For the text-containing cell, return its midpoint in [x, y] coordinate format. 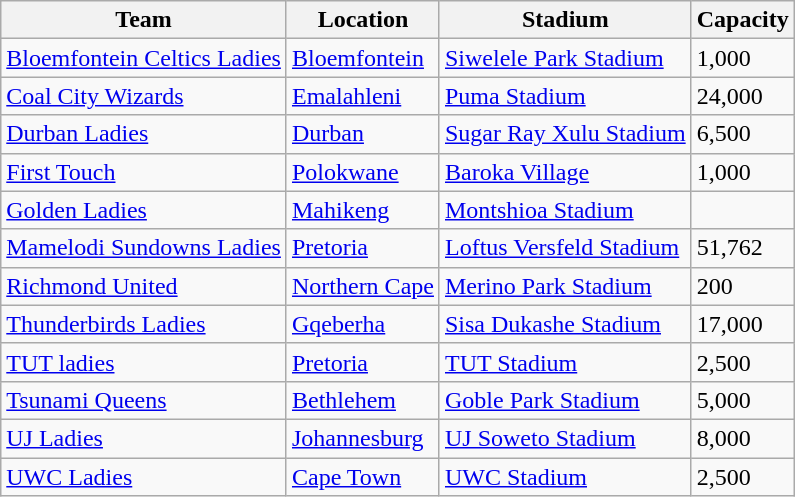
Northern Cape [362, 286]
Mamelodi Sundowns Ladies [144, 248]
Loftus Versfeld Stadium [565, 248]
Polokwane [362, 172]
TUT ladies [144, 362]
Puma Stadium [565, 96]
UWC Stadium [565, 477]
UJ Ladies [144, 438]
Sisa Dukashe Stadium [565, 324]
UWC Ladies [144, 477]
Merino Park Stadium [565, 286]
Sugar Ray Xulu Stadium [565, 134]
Thunderbirds Ladies [144, 324]
Bloemfontein Celtics Ladies [144, 58]
Capacity [742, 20]
UJ Soweto Stadium [565, 438]
Bethlehem [362, 400]
24,000 [742, 96]
Montshioa Stadium [565, 210]
Durban Ladies [144, 134]
Siwelele Park Stadium [565, 58]
Goble Park Stadium [565, 400]
TUT Stadium [565, 362]
Mahikeng [362, 210]
5,000 [742, 400]
Tsunami Queens [144, 400]
200 [742, 286]
Stadium [565, 20]
8,000 [742, 438]
Team [144, 20]
51,762 [742, 248]
17,000 [742, 324]
Cape Town [362, 477]
6,500 [742, 134]
Richmond United [144, 286]
Location [362, 20]
Golden Ladies [144, 210]
Bloemfontein [362, 58]
Coal City Wizards [144, 96]
Gqeberha [362, 324]
First Touch [144, 172]
Emalahleni [362, 96]
Baroka Village [565, 172]
Johannesburg [362, 438]
Durban [362, 134]
